Pinpoint the cell where the given text exists, returning its [x, y] midpoint coordinate. 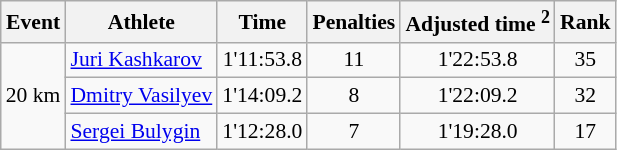
11 [354, 60]
Sergei Bulygin [141, 132]
Time [262, 22]
Adjusted time 2 [478, 22]
1'22:09.2 [478, 96]
1'19:28.0 [478, 132]
35 [586, 60]
Dmitry Vasilyev [141, 96]
7 [354, 132]
1'12:28.0 [262, 132]
1'22:53.8 [478, 60]
20 km [34, 96]
Rank [586, 22]
Juri Kashkarov [141, 60]
1'14:09.2 [262, 96]
Athlete [141, 22]
17 [586, 132]
Penalties [354, 22]
1'11:53.8 [262, 60]
8 [354, 96]
Event [34, 22]
32 [586, 96]
